Return the [x, y] coordinate for the center point of the cell that contains the specified text.  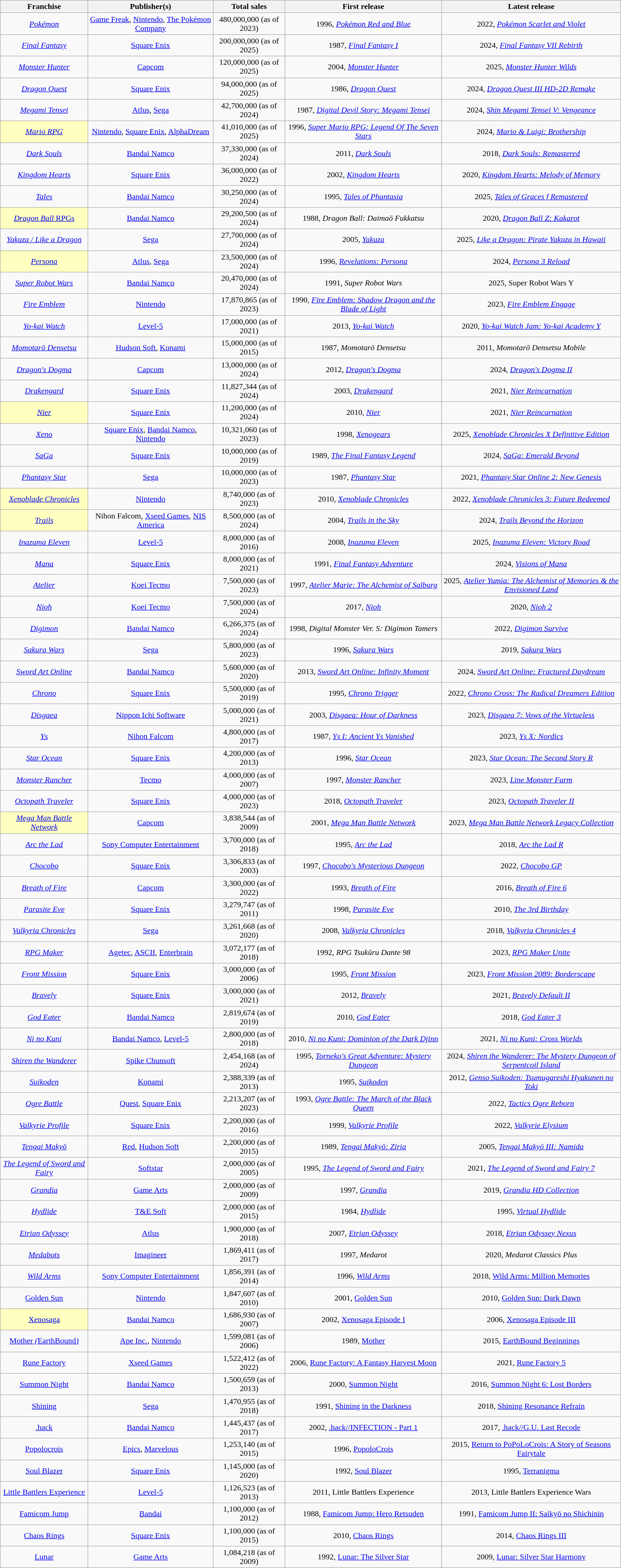
2024, Persona 3 Reload [531, 261]
1,500,659 (as of 2013) [249, 1384]
Final Fantasy [44, 45]
2018, Etrian Odyssey Nexus [531, 1233]
2008, Inazuma Eleven [363, 542]
2018, Octopath Traveler [363, 801]
Rune Factory [44, 1363]
5,600,000 (as of 2020) [249, 672]
3,300,000 (as of 2022) [249, 888]
Dark Souls [44, 153]
1,686,930 (as of 2007) [249, 1320]
2022, Xenoblade Chronicles 3: Future Redeemed [531, 499]
1995, The Legend of Sword and Fairy [363, 1168]
Mega Man Battle Network [44, 823]
1996, Star Ocean [363, 758]
3,000,000 (as of 2006) [249, 974]
2025, Atelier Yumia: The Alchemist of Memories & the Envisioned Land [531, 585]
Dragon Quest [44, 88]
11,200,000 (as of 2024) [249, 412]
120,000,000 (as of 2025) [249, 67]
1987, Ys I: Ancient Ys Vanished [363, 736]
7,500,000 (as of 2024) [249, 607]
1998, Parasite Eve [363, 909]
Trails [44, 520]
First release [363, 7]
13,000,000 (as of 2024) [249, 369]
2022, Digimon Survive [531, 629]
8,000,000 (as of 2021) [249, 564]
Drakengard [44, 391]
2015, Return to PoPoLoCrois: A Story of Seasons Fairytale [531, 1449]
1996, Pokémon Red and Blue [363, 24]
Valkyria Chronicles [44, 931]
2009, Lunar: Silver Star Harmony [531, 1557]
2013, Little Battlers Experience Wars [531, 1492]
1989, Mother [363, 1341]
8,740,000 (as of 2023) [249, 499]
Chrono [44, 693]
20,470,000 (as of 2024) [249, 283]
7,500,000 (as of 2023) [249, 585]
10,000,000 (as of 2019) [249, 455]
1995, Suikoden [363, 1082]
Tengai Makyō [44, 1146]
1,100,000 (as of 2015) [249, 1535]
Digimon [44, 629]
2019, Grandia HD Collection [531, 1190]
Star Ocean [44, 758]
10,000,000 (as of 2023) [249, 477]
1996, Wild Arms [363, 1276]
Kingdom Hearts [44, 175]
2023, Octopath Traveler II [531, 801]
2023, Front Mission 2089: Borderscape [531, 974]
2016, Summon Night 6: Lost Borders [531, 1384]
1,445,437 (as of 2017) [249, 1427]
17,870,865 (as of 2023) [249, 305]
1997, Chocobo's Mysterious Dungeon [363, 866]
10,321,060 (as of 2023) [249, 434]
1997, Atelier Marie: The Alchemist of Salburg [363, 585]
2000, Summon Night [363, 1384]
Softstar [151, 1168]
1,126,523 (as of 2013) [249, 1492]
2010, Xenoblade Chronicles [363, 499]
Publisher(s) [151, 7]
Parasite Eve [44, 909]
2011, Momotarō Densetsu Mobile [531, 348]
2,454,168 (as of 2024) [249, 1060]
Xeno [44, 434]
2023, Mega Man Battle Network Legacy Collection [531, 823]
2,200,000 (as of 2015) [249, 1146]
1987, Momotarō Densetsu [363, 348]
2018, Valkyria Chronicles 4 [531, 931]
1,145,000 (as of 2020) [249, 1470]
Grandia [44, 1190]
Franchise [44, 7]
Red, Hudson Soft [151, 1146]
1,522,412 (as of 2022) [249, 1363]
Monster Hunter [44, 67]
1988, Famicom Jump: Hero Retsuden [363, 1514]
Konami [151, 1082]
15,000,000 (as of 2015) [249, 348]
2017, .hack//G.U. Last Recode [531, 1427]
2012, Genso Suikoden: Tsumugareshi Hyakunen no Toki [531, 1082]
1998, Xenogears [363, 434]
The Legend of Sword and Fairy [44, 1168]
2002, Xenosaga Episode I [363, 1320]
Bravely [44, 996]
2,000,000 (as of 2015) [249, 1212]
2001, Mega Man Battle Network [363, 823]
2020, Kingdom Hearts: Melody of Memory [531, 175]
2018, Dark Souls: Remastered [531, 153]
Ogre Battle [44, 1103]
2007, Etrian Odyssey [363, 1233]
Nippon Ichi Software [151, 715]
4,800,000 (as of 2017) [249, 736]
Chaos Rings [44, 1535]
Latest release [531, 7]
27,700,000 (as of 2024) [249, 240]
2021, Bravely Default II [531, 996]
2012, Dragon's Dogma [363, 369]
1995, Terranigma [531, 1470]
T&E Soft [151, 1212]
2024, Sword Art Online: Fractured Daydream [531, 672]
2004, Trails in the Sky [363, 520]
2024, Final Fantasy VII Rebirth [531, 45]
Game Freak, Nintendo, The Pokémon Company [151, 24]
3,306,833 (as of 2003) [249, 866]
Xseed Games [151, 1363]
2013, Yo-kai Watch [363, 326]
1991, Famicom Jump II: Saikyō no Shichinin [531, 1514]
Xenosaga [44, 1320]
Square Enix, Bandai Namco, Nintendo [151, 434]
2003, Disgaea: Hour of Darkness [363, 715]
2,800,000 (as of 2018) [249, 1039]
Medabots [44, 1255]
29,200,500 (as of 2024) [249, 218]
1989, The Final Fantasy Legend [363, 455]
1987, Phantasy Star [363, 477]
Mana [44, 564]
Atelier [44, 585]
2005, Yakuza [363, 240]
2022, Chocobo GP [531, 866]
1,100,000 (as of 2012) [249, 1514]
Xenoblade Chronicles [44, 499]
8,500,000 (as of 2024) [249, 520]
3,700,000 (as of 2018) [249, 844]
2022, Valkyrie Elysium [531, 1125]
Nihon Falcom [151, 736]
2024, Trails Beyond the Horizon [531, 520]
2011, Dark Souls [363, 153]
1993, Ogre Battle: The March of the Black Queen [363, 1103]
2022, Tactics Ogre Reborn [531, 1103]
1996, PopoloCrois [363, 1449]
Famicom Jump [44, 1514]
1992, Lunar: The Silver Star [363, 1557]
37,330,000 (as of 2024) [249, 153]
1,470,955 (as of 2018) [249, 1406]
2010, Golden Sun: Dark Dawn [531, 1298]
1996, Super Mario RPG: Legend Of The Seven Stars [363, 131]
Dragon's Dogma [44, 369]
2021, Phantasy Star Online 2: New Genesis [531, 477]
Sword Art Online [44, 672]
1995, Arc the Lad [363, 844]
Imagineer [151, 1255]
1,253,140 (as of 2015) [249, 1449]
4,200,000 (as of 2013) [249, 758]
1,084,218 (as of 2009) [249, 1557]
Shiren the Wanderer [44, 1060]
Nintendo, Square Enix, AlphaDream [151, 131]
2023, Ys X: Nordics [531, 736]
2020, Medarot Classics Plus [531, 1255]
Phantasy Star [44, 477]
5,000,000 (as of 2021) [249, 715]
2022, Chrono Cross: The Radical Dreamers Edition [531, 693]
Megami Tensei [44, 110]
1997, Monster Rancher [363, 779]
1997, Medarot [363, 1255]
2023, Disgaea 7: Vows of the Virtueless [531, 715]
2010, God Eater [363, 1017]
Mother (EarthBound) [44, 1341]
2018, God Eater 3 [531, 1017]
RPG Maker [44, 952]
Atlus [151, 1233]
2010, The 3rd Birthday [531, 909]
2024, Mario & Luigi: Brothership [531, 131]
1995, Front Mission [363, 974]
Momotarō Densetsu [44, 348]
2014, Chaos Rings III [531, 1535]
1992, Soul Blazer [363, 1470]
Inazuma Eleven [44, 542]
Octopath Traveler [44, 801]
Nihon Falcom, Xseed Games, NIS America [151, 520]
1,599,081 (as of 2006) [249, 1341]
Tecmo [151, 779]
1,900,000 (as of 2018) [249, 1233]
Tales [44, 196]
2024, Shin Megami Tensei V: Vengeance [531, 110]
2,388,339 (as of 2013) [249, 1082]
Sakura Wars [44, 650]
1987, Digital Devil Story: Megami Tensei [363, 110]
5,500,000 (as of 2019) [249, 693]
Etrian Odyssey [44, 1233]
2025, Tales of Graces f Remastered [531, 196]
2020, Nioh 2 [531, 607]
Valkyrie Profile [44, 1125]
2002, .hack//INFECTION - Part 1 [363, 1427]
Persona [44, 261]
2021, The Legend of Sword and Fairy 7 [531, 1168]
Spike Chunsoft [151, 1060]
3,000,000 (as of 2021) [249, 996]
2025, Like a Dragon: Pirate Yakuza in Hawaii [531, 240]
11,827,344 (as of 2024) [249, 391]
Total sales [249, 7]
2025, Super Robot Wars Y [531, 283]
Fire Emblem [44, 305]
5,800,000 (as of 2023) [249, 650]
1,847,607 (as of 2010) [249, 1298]
2001, Golden Sun [363, 1298]
2024, Dragon's Dogma II [531, 369]
1987, Final Fantasy I [363, 45]
SaGa [44, 455]
2010, Chaos Rings [363, 1535]
Lunar [44, 1557]
2023, Fire Emblem Engage [531, 305]
1995, Virtual Hydlide [531, 1212]
Pokémon [44, 24]
Suikoden [44, 1082]
1995, Torneko's Great Adventure: Mystery Dungeon [363, 1060]
Mario RPG [44, 131]
1995, Tales of Phantasia [363, 196]
2018, Wild Arms: Million Memories [531, 1276]
2024, SaGa: Emerald Beyond [531, 455]
Wild Arms [44, 1276]
1996, Sakura Wars [363, 650]
2020, Dragon Ball Z: Kakarot [531, 218]
2022, Pokémon Scarlet and Violet [531, 24]
41,010,000 (as of 2025) [249, 131]
Disgaea [44, 715]
1991, Final Fantasy Adventure [363, 564]
2005, Tengai Makyō III: Namida [531, 1146]
Front Mission [44, 974]
2025, Inazuma Eleven: Victory Road [531, 542]
2010, Nier [363, 412]
2021, Ni no Kuni: Cross Worlds [531, 1039]
3,072,177 (as of 2018) [249, 952]
Chocobo [44, 866]
God Eater [44, 1017]
2015, EarthBound Beginnings [531, 1341]
2025, Xenoblade Chronicles X Definitive Edition [531, 434]
Super Robot Wars [44, 283]
3,261,668 (as of 2020) [249, 931]
Summon Night [44, 1384]
4,000,000 (as of 2007) [249, 779]
Agetec, ASCII, Enterbrain [151, 952]
.hack [44, 1427]
2024, Visions of Mana [531, 564]
2,000,000 (as of 2009) [249, 1190]
Bandai [151, 1514]
2,000,000 (as of 2005) [249, 1168]
1991, Shining in the Darkness [363, 1406]
2024, Dragon Quest III HD-2D Remake [531, 88]
Arc the Lad [44, 844]
2,200,000 (as of 2016) [249, 1125]
Shining [44, 1406]
1989, Tengai Makyō: Ziria [363, 1146]
Little Battlers Experience [44, 1492]
Bandai Namco, Level-5 [151, 1039]
1999, Valkyrie Profile [363, 1125]
4,000,000 (as of 2023) [249, 801]
2008, Valkyria Chronicles [363, 931]
8,000,000 (as of 2016) [249, 542]
2006, Rune Factory: A Fantasy Harvest Moon [363, 1363]
2023, Line Monster Farm [531, 779]
1997, Grandia [363, 1190]
2016, Breath of Fire 6 [531, 888]
1993, Breath of Fire [363, 888]
Monster Rancher [44, 779]
1992, RPG Tsukūru Dante 98 [363, 952]
2,819,674 (as of 2019) [249, 1017]
1986, Dragon Quest [363, 88]
2017, Nioh [363, 607]
1995, Chrono Trigger [363, 693]
1988, Dragon Ball: Daimaō Fukkatsu [363, 218]
23,500,000 (as of 2024) [249, 261]
Quest, Square Enix [151, 1103]
200,000,000 (as of 2025) [249, 45]
1996, Revelations: Persona [363, 261]
6,266,375 (as of 2024) [249, 629]
Hudson Soft, Konami [151, 348]
1990, Fire Emblem: Shadow Dragon and the Blade of Light [363, 305]
1,869,411 (as of 2017) [249, 1255]
Hydlide [44, 1212]
Ape Inc., Nintendo [151, 1341]
Popolocrois [44, 1449]
Soul Blazer [44, 1470]
36,000,000 (as of 2022) [249, 175]
Golden Sun [44, 1298]
2,213,207 (as of 2023) [249, 1103]
Nier [44, 412]
1984, Hydlide [363, 1212]
2012, Bravely [363, 996]
Dragon Ball RPGs [44, 218]
Epics, Marvelous [151, 1449]
2025, Monster Hunter Wilds [531, 67]
30,250,000 (as of 2024) [249, 196]
2004, Monster Hunter [363, 67]
42,700,000 (as of 2024) [249, 110]
2021, Rune Factory 5 [531, 1363]
Yo-kai Watch [44, 326]
1991, Super Robot Wars [363, 283]
2024, Shiren the Wanderer: The Mystery Dungeon of Serpentcoil Island [531, 1060]
2018, Shining Resonance Refrain [531, 1406]
Ni no Kuni [44, 1039]
3,279,747 (as of 2011) [249, 909]
2023, Star Ocean: The Second Story R [531, 758]
2011, Little Battlers Experience [363, 1492]
Yakuza / Like a Dragon [44, 240]
2023, RPG Maker Unite [531, 952]
480,000,000 (as of 2023) [249, 24]
Nioh [44, 607]
2019, Sakura Wars [531, 650]
1,856,391 (as of 2014) [249, 1276]
1998, Digital Monster Ver. S: Digimon Tamers [363, 629]
2003, Drakengard [363, 391]
2002, Kingdom Hearts [363, 175]
2006, Xenosaga Episode III [531, 1320]
2018, Arc the Lad R [531, 844]
2013, Sword Art Online: Infinity Moment [363, 672]
Breath of Fire [44, 888]
17,000,000 (as of 2021) [249, 326]
Ys [44, 736]
2020, Yo-kai Watch Jam: Yo-kai Academy Y [531, 326]
3,838,544 (as of 2009) [249, 823]
2010, Ni no Kuni: Dominion of the Dark Djinn [363, 1039]
94,000,000 (as of 2025) [249, 88]
